Return [X, Y] of the center of cell containing provided text 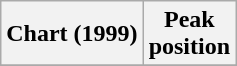
Chart (1999) [72, 34]
Peakposition [189, 34]
